For the text-containing cell, return its midpoint in [x, y] coordinate format. 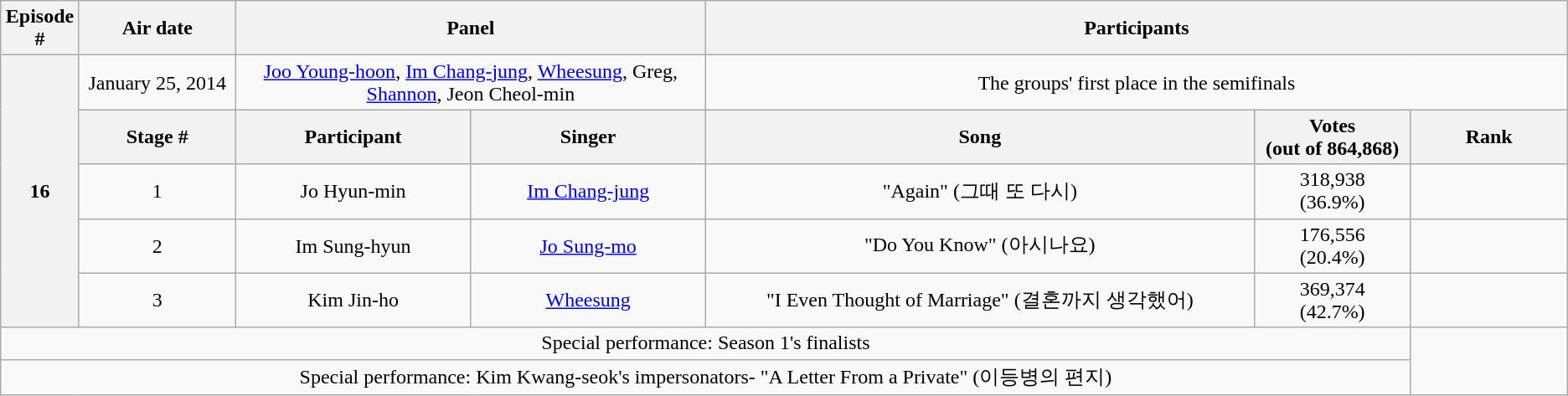
Special performance: Kim Kwang-seok's impersonators- "A Letter From a Private" (이등병의 편지) [705, 377]
Rank [1489, 137]
Votes(out of 864,868) [1332, 137]
Im Chang-jung [588, 191]
Kim Jin-ho [353, 300]
Episode # [40, 28]
318,938(36.9%) [1332, 191]
"I Even Thought of Marriage" (결혼까지 생각했어) [980, 300]
Panel [471, 28]
"Again" (그때 또 다시) [980, 191]
2 [157, 246]
The groups' first place in the semifinals [1136, 82]
16 [40, 191]
1 [157, 191]
Im Sung-hyun [353, 246]
Song [980, 137]
176,556(20.4%) [1332, 246]
Special performance: Season 1's finalists [705, 343]
Joo Young-hoon, Im Chang-jung, Wheesung, Greg, Shannon, Jeon Cheol-min [471, 82]
Participant [353, 137]
Jo Sung-mo [588, 246]
Air date [157, 28]
Singer [588, 137]
Jo Hyun-min [353, 191]
Wheesung [588, 300]
Participants [1136, 28]
369,374(42.7%) [1332, 300]
3 [157, 300]
Stage # [157, 137]
January 25, 2014 [157, 82]
"Do You Know" (아시나요) [980, 246]
